Scan for the cell matching the given text and deliver its (x, y) coordinate at center. 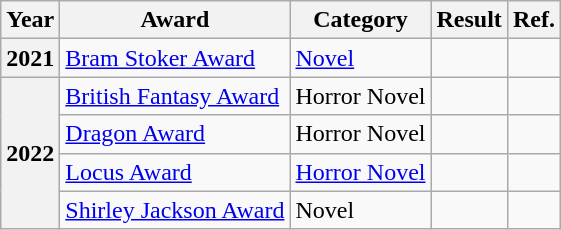
2021 (30, 58)
Bram Stoker Award (175, 58)
Locus Award (175, 172)
Dragon Award (175, 134)
Category (360, 20)
Result (469, 20)
Year (30, 20)
Ref. (534, 20)
2022 (30, 153)
Shirley Jackson Award (175, 210)
Award (175, 20)
British Fantasy Award (175, 96)
